From the cell containing the given text, extract its center point as [X, Y] coordinate. 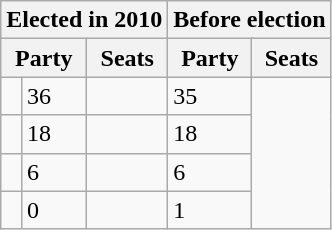
Elected in 2010 [84, 20]
35 [210, 96]
36 [54, 96]
Before election [250, 20]
1 [210, 210]
0 [54, 210]
